Detect which cell encompasses the target text, then output its (x, y) center coordinate. 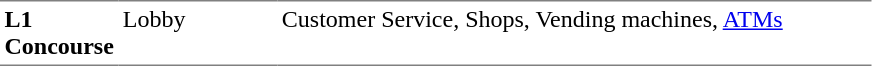
Customer Service, Shops, Vending machines, ATMs (574, 33)
L1Concourse (59, 33)
Lobby (198, 33)
